Return the (x, y) coordinate for the center point of the cell that contains the specified text.  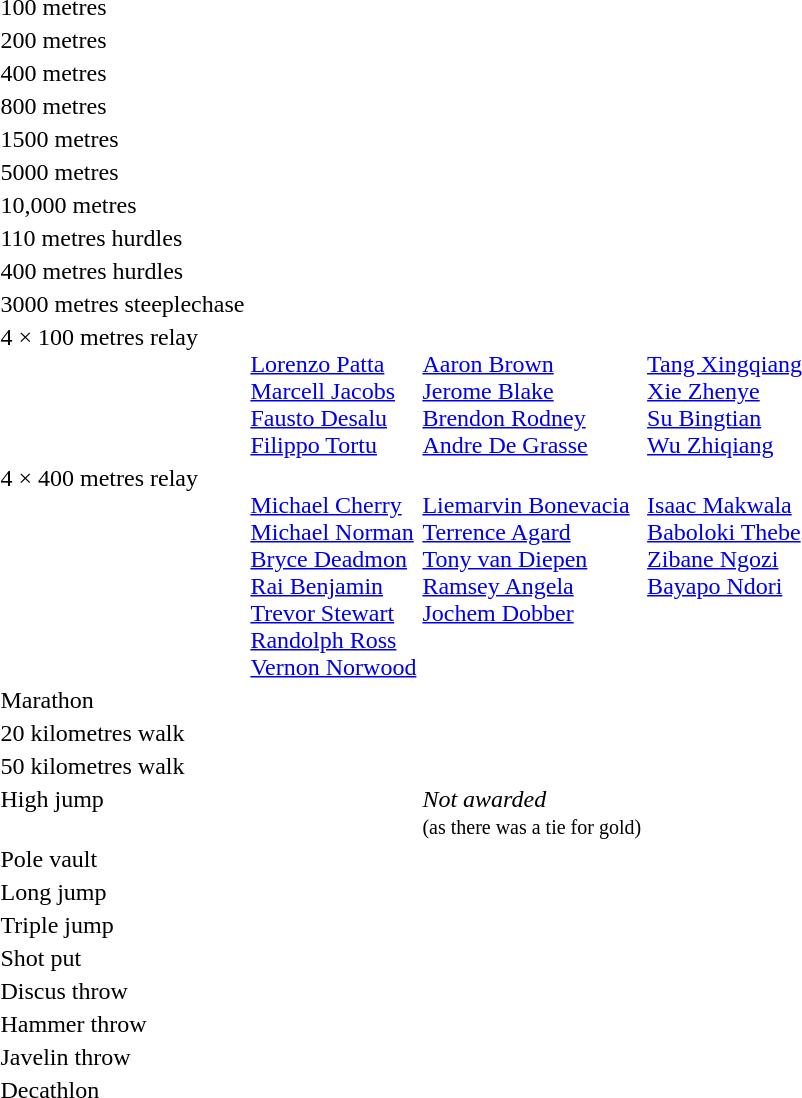
Lorenzo PattaMarcell JacobsFausto DesaluFilippo Tortu (334, 391)
Aaron BrownJerome BlakeBrendon RodneyAndre De Grasse (532, 391)
Not awarded (as there was a tie for gold) (532, 812)
Liemarvin BonevaciaTerrence AgardTony van DiepenRamsey AngelaJochem Dobber (532, 572)
Michael CherryMichael NormanBryce DeadmonRai BenjaminTrevor StewartRandolph RossVernon Norwood (334, 572)
